Provide the (x, y) coordinate of the cell's center where the given text is located.  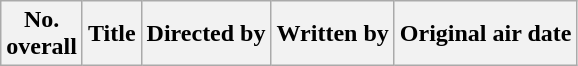
No.overall (42, 34)
Original air date (486, 34)
Title (112, 34)
Directed by (206, 34)
Written by (332, 34)
